Extract the [x, y] coordinate from the center of the cell holding the provided text.  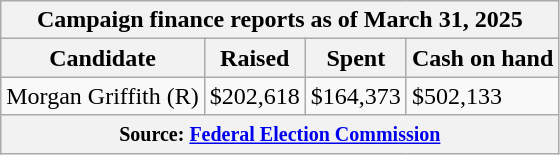
Cash on hand [482, 58]
Morgan Griffith (R) [102, 96]
Candidate [102, 58]
$202,618 [254, 96]
Raised [254, 58]
Source: Federal Election Commission [280, 134]
Campaign finance reports as of March 31, 2025 [280, 20]
$164,373 [356, 96]
Spent [356, 58]
$502,133 [482, 96]
